Find where the given text appears and provide that cell's center as (x, y) coordinate. 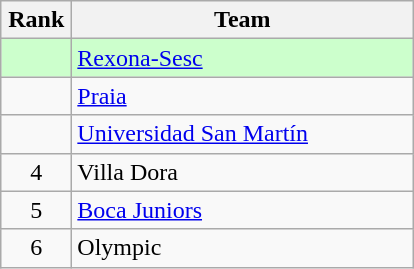
Team (242, 20)
Boca Juniors (242, 210)
5 (36, 210)
6 (36, 248)
Praia (242, 96)
Rexona-Sesc (242, 58)
Villa Dora (242, 172)
4 (36, 172)
Universidad San Martín (242, 134)
Olympic (242, 248)
Rank (36, 20)
